From the cell containing the given text, extract its center point as (X, Y) coordinate. 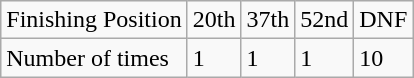
DNF (384, 20)
20th (214, 20)
Finishing Position (94, 20)
10 (384, 58)
Number of times (94, 58)
52nd (324, 20)
37th (268, 20)
